Identify which cell holds the provided text, then report its [X, Y] central coordinate. 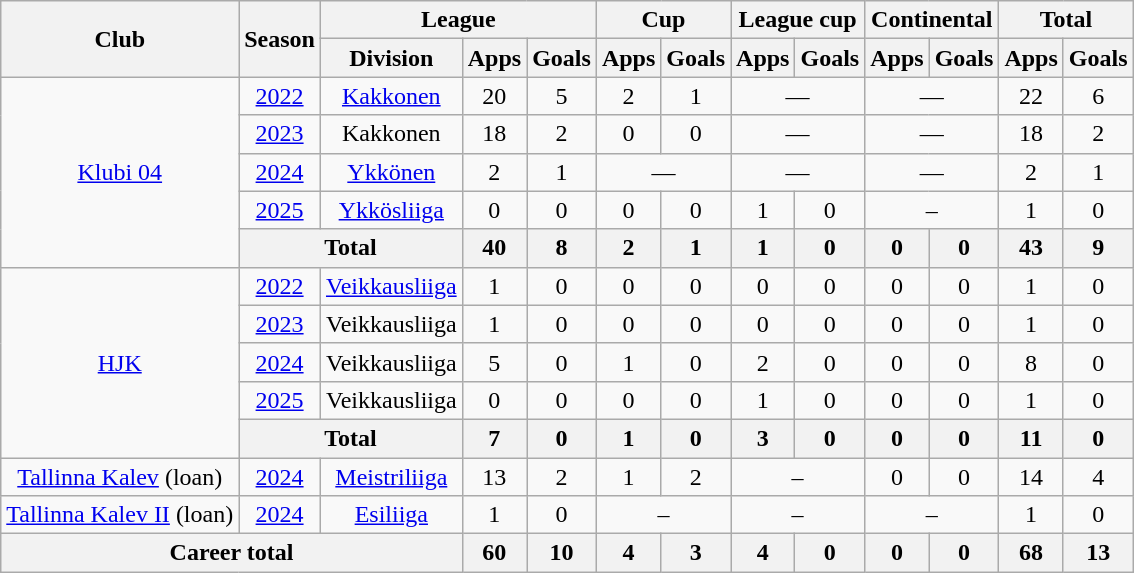
Tallinna Kalev (loan) [120, 477]
League cup [798, 20]
6 [1098, 96]
Division [391, 58]
Continental [932, 20]
43 [1031, 248]
Ykkönen [391, 172]
9 [1098, 248]
Tallinna Kalev II (loan) [120, 515]
11 [1031, 438]
60 [494, 553]
Meistriliiga [391, 477]
7 [494, 438]
Club [120, 39]
68 [1031, 553]
14 [1031, 477]
40 [494, 248]
10 [562, 553]
Esiliiga [391, 515]
Season [280, 39]
League [458, 20]
Cup [663, 20]
22 [1031, 96]
Ykkösliiga [391, 210]
20 [494, 96]
HJK [120, 362]
Klubi 04 [120, 172]
Career total [232, 553]
